Search for the cell housing the specified text and yield its [x, y] center coordinate. 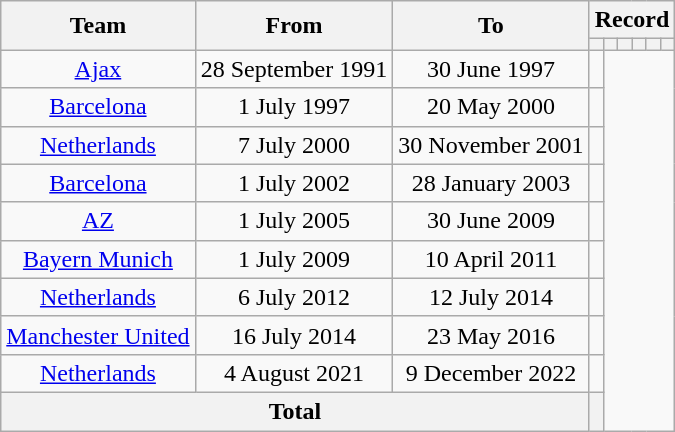
From [294, 26]
30 June 2009 [491, 221]
1 July 2002 [294, 183]
30 November 2001 [491, 145]
28 September 1991 [294, 69]
1 July 2005 [294, 221]
Bayern Munich [98, 259]
Team [98, 26]
6 July 2012 [294, 297]
16 July 2014 [294, 335]
9 December 2022 [491, 373]
1 July 2009 [294, 259]
To [491, 26]
30 June 1997 [491, 69]
AZ [98, 221]
1 July 1997 [294, 107]
Ajax [98, 69]
10 April 2011 [491, 259]
Manchester United [98, 335]
Total [295, 411]
20 May 2000 [491, 107]
4 August 2021 [294, 373]
7 July 2000 [294, 145]
23 May 2016 [491, 335]
28 January 2003 [491, 183]
12 July 2014 [491, 297]
Record [632, 20]
